Identify which cell holds the provided text, then report its [x, y] central coordinate. 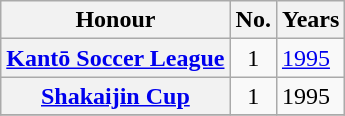
No. [253, 20]
Kantō Soccer League [116, 58]
Honour [116, 20]
Shakaijin Cup [116, 96]
Years [310, 20]
